Capture the cell that displays the provided text and extract its [x, y] central coordinate. 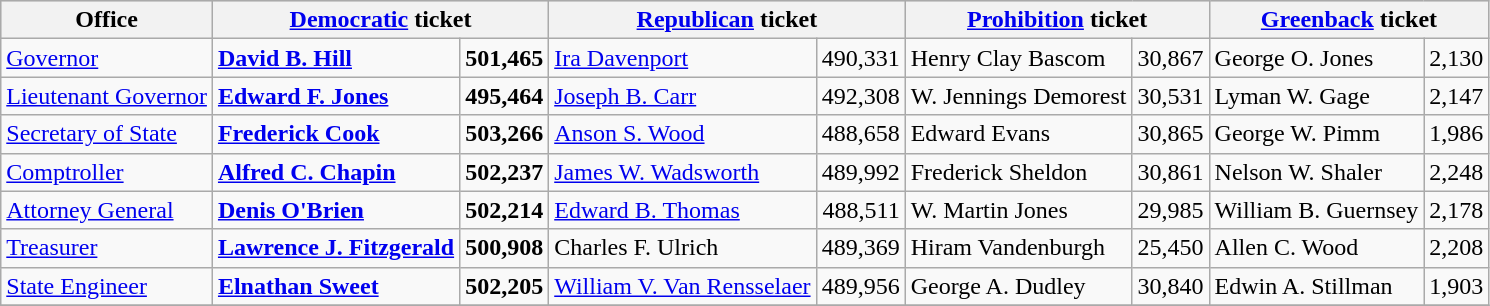
Treasurer [107, 248]
Edward B. Thomas [682, 210]
502,237 [504, 172]
488,658 [860, 134]
2,208 [1456, 248]
George A. Dudley [1018, 286]
Edwin A. Stillman [1316, 286]
Prohibition ticket [1057, 20]
488,511 [860, 210]
Lieutenant Governor [107, 96]
William B. Guernsey [1316, 210]
2,147 [1456, 96]
Office [107, 20]
Lawrence J. Fitzgerald [336, 248]
State Engineer [107, 286]
W. Martin Jones [1018, 210]
Denis O'Brien [336, 210]
Anson S. Wood [682, 134]
503,266 [504, 134]
Elnathan Sweet [336, 286]
Governor [107, 58]
1,986 [1456, 134]
Frederick Cook [336, 134]
Henry Clay Bascom [1018, 58]
492,308 [860, 96]
Secretary of State [107, 134]
30,840 [1170, 286]
502,214 [504, 210]
490,331 [860, 58]
29,985 [1170, 210]
Hiram Vandenburgh [1018, 248]
Nelson W. Shaler [1316, 172]
Attorney General [107, 210]
William V. Van Rensselaer [682, 286]
25,450 [1170, 248]
James W. Wadsworth [682, 172]
Edward Evans [1018, 134]
502,205 [504, 286]
489,992 [860, 172]
David B. Hill [336, 58]
Comptroller [107, 172]
George O. Jones [1316, 58]
Charles F. Ulrich [682, 248]
Greenback ticket [1349, 20]
Lyman W. Gage [1316, 96]
Alfred C. Chapin [336, 172]
2,178 [1456, 210]
1,903 [1456, 286]
495,464 [504, 96]
30,861 [1170, 172]
Allen C. Wood [1316, 248]
2,248 [1456, 172]
2,130 [1456, 58]
500,908 [504, 248]
489,369 [860, 248]
Edward F. Jones [336, 96]
Ira Davenport [682, 58]
Republican ticket [727, 20]
489,956 [860, 286]
30,867 [1170, 58]
Democratic ticket [380, 20]
Frederick Sheldon [1018, 172]
30,531 [1170, 96]
501,465 [504, 58]
Joseph B. Carr [682, 96]
30,865 [1170, 134]
George W. Pimm [1316, 134]
W. Jennings Demorest [1018, 96]
